For the text-containing cell, return its midpoint in [x, y] coordinate format. 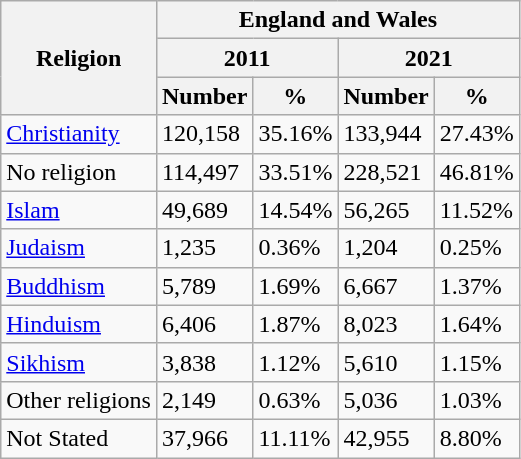
8.80% [476, 438]
1.64% [476, 324]
2011 [246, 58]
49,689 [204, 210]
11.11% [296, 438]
0.25% [476, 248]
114,497 [204, 172]
1.69% [296, 286]
6,406 [204, 324]
Not Stated [79, 438]
0.36% [296, 248]
5,610 [386, 362]
1,204 [386, 248]
5,789 [204, 286]
8,023 [386, 324]
No religion [79, 172]
Religion [79, 58]
11.52% [476, 210]
120,158 [204, 134]
6,667 [386, 286]
Judaism [79, 248]
228,521 [386, 172]
0.63% [296, 400]
46.81% [476, 172]
1.03% [476, 400]
14.54% [296, 210]
27.43% [476, 134]
Hinduism [79, 324]
3,838 [204, 362]
42,955 [386, 438]
2021 [428, 58]
Sikhism [79, 362]
1.87% [296, 324]
Islam [79, 210]
England and Wales [338, 20]
1.12% [296, 362]
1.37% [476, 286]
1,235 [204, 248]
Other religions [79, 400]
35.16% [296, 134]
133,944 [386, 134]
Christianity [79, 134]
5,036 [386, 400]
2,149 [204, 400]
56,265 [386, 210]
37,966 [204, 438]
1.15% [476, 362]
Buddhism [79, 286]
33.51% [296, 172]
